Provide the (X, Y) coordinate of the cell's center where the given text is located.  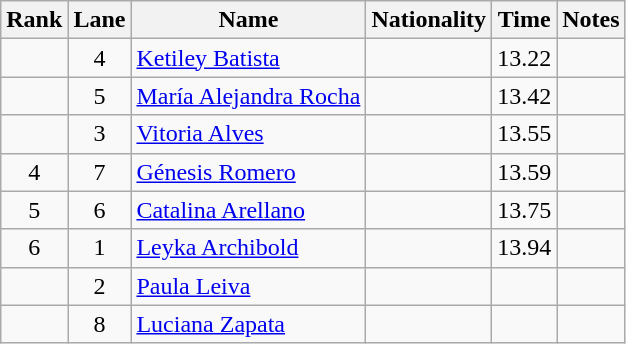
8 (100, 324)
Nationality (429, 20)
13.75 (524, 210)
13.22 (524, 58)
Catalina Arellano (248, 210)
2 (100, 286)
Génesis Romero (248, 172)
Notes (591, 20)
Paula Leiva (248, 286)
Time (524, 20)
3 (100, 134)
María Alejandra Rocha (248, 96)
13.55 (524, 134)
Leyka Archibold (248, 248)
Name (248, 20)
13.42 (524, 96)
Vitoria Alves (248, 134)
Luciana Zapata (248, 324)
Rank (34, 20)
1 (100, 248)
7 (100, 172)
Lane (100, 20)
13.59 (524, 172)
Ketiley Batista (248, 58)
13.94 (524, 248)
